Find where the given text appears and provide that cell's center as (X, Y) coordinate. 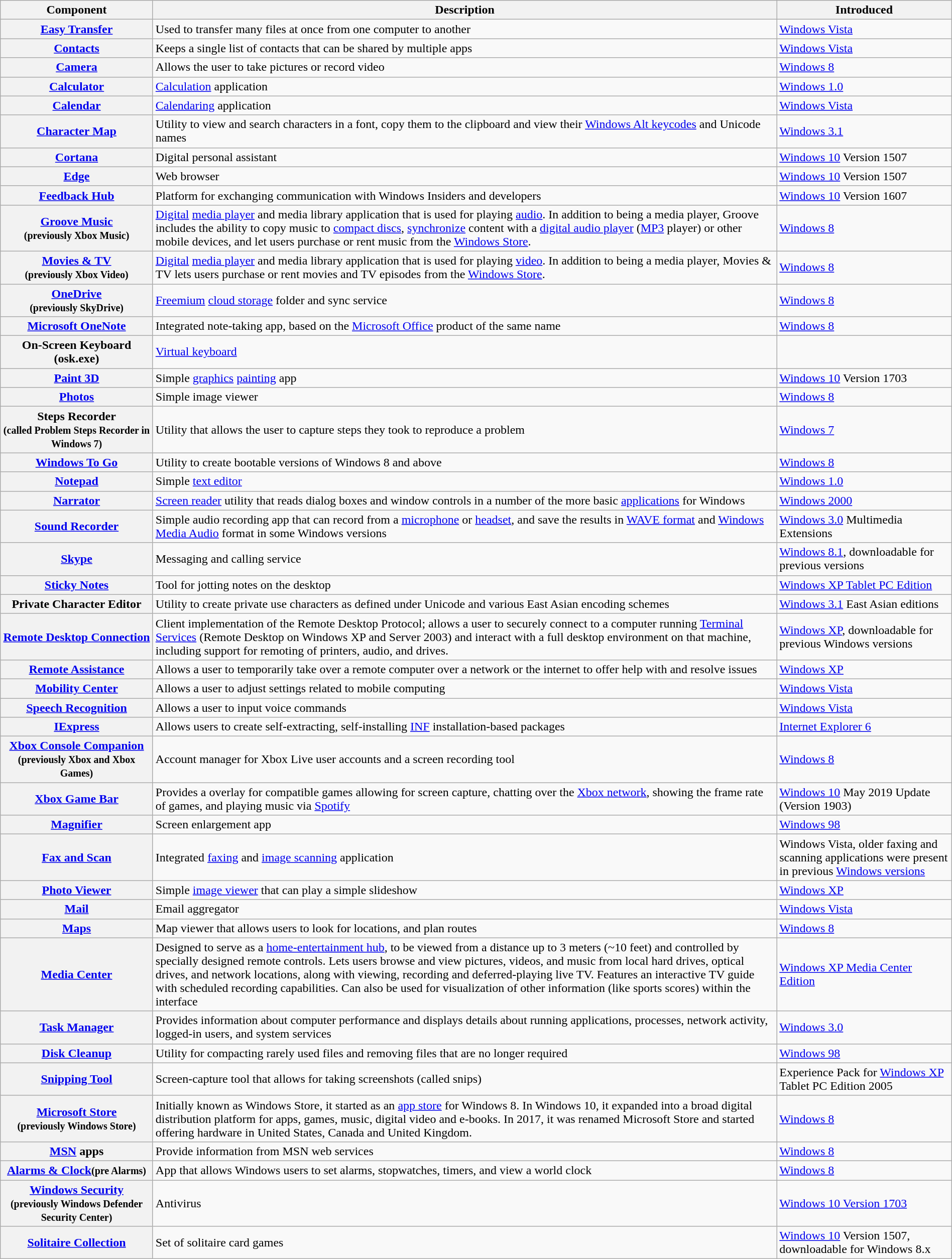
Private Character Editor (77, 604)
Media Center (77, 974)
Windows 2000 (865, 500)
Calendar (77, 105)
Mail (77, 909)
Disk Cleanup (77, 1053)
Antivirus (464, 1203)
Utility that allows the user to capture steps they took to reproduce a problem (464, 430)
Allows users to create self-extracting, self-installing INF installation-based packages (464, 727)
Photos (77, 397)
Easy Transfer (77, 29)
Map viewer that allows users to look for locations, and plan routes (464, 928)
Freemium cloud storage folder and sync service (464, 300)
Windows 8.1, downloadable for previous versions (865, 559)
Windows Vista, older faxing and scanning applications were present in previous Windows versions (865, 857)
MSN apps (77, 1151)
Movies & TV(previously Xbox Video) (77, 267)
Windows 7 (865, 430)
On-Screen Keyboard (osk.exe) (77, 352)
Provide information from MSN web services (464, 1151)
IExpress (77, 727)
Component (77, 10)
Solitaire Collection (77, 1243)
Integrated note-taking app, based on the Microsoft Office product of the same name (464, 326)
Edge (77, 176)
Windows 10 Version 1607 (865, 195)
Camera (77, 67)
Windows 10 Version 1507, downloadable for Windows 8.x (865, 1243)
Windows 3.0 Multimedia Extensions (865, 526)
Calendaring application (464, 105)
Calculator (77, 86)
Xbox Console Companion(previously Xbox and Xbox Games) (77, 760)
Xbox Game Bar (77, 799)
Simple image viewer that can play a simple slideshow (464, 890)
Groove Music(previously Xbox Music) (77, 228)
Contacts (77, 48)
Description (464, 10)
Alarms & Clock(pre Alarms) (77, 1170)
Photo Viewer (77, 890)
Web browser (464, 176)
Narrator (77, 500)
Allows a user to adjust settings related to mobile computing (464, 688)
Windows 3.1 (865, 132)
Simple graphics painting app (464, 378)
Magnifier (77, 825)
Windows XP, downloadable for previous Windows versions (865, 637)
Screen reader utility that reads dialog boxes and window controls in a number of the more basic applications for Windows (464, 500)
Remote Desktop Connection (77, 637)
Calculation application (464, 86)
Digital personal assistant (464, 157)
Allows the user to take pictures or record video (464, 67)
Windows XP Tablet PC Edition (865, 585)
Utility to view and search characters in a font, copy them to the clipboard and view their Windows Alt keycodes and Unicode names (464, 132)
Sound Recorder (77, 526)
Simple text editor (464, 481)
Snipping Tool (77, 1079)
Microsoft OneNote (77, 326)
Utility to create bootable versions of Windows 8 and above (464, 462)
Task Manager (77, 1027)
Platform for exchanging communication with Windows Insiders and developers (464, 195)
Messaging and calling service (464, 559)
Skype (77, 559)
OneDrive(previously SkyDrive) (77, 300)
Simple image viewer (464, 397)
Remote Assistance (77, 669)
Speech Recognition (77, 707)
Paint 3D (77, 378)
Windows 3.1 East Asian editions (865, 604)
Character Map (77, 132)
Windows 3.0 (865, 1027)
Set of solitaire card games (464, 1243)
Experience Pack for Windows XP Tablet PC Edition 2005 (865, 1079)
Screen-capture tool that allows for taking screenshots (called snips) (464, 1079)
Screen enlargement app (464, 825)
Internet Explorer 6 (865, 727)
Fax and Scan (77, 857)
Windows 10 May 2019 Update (Version 1903) (865, 799)
App that allows Windows users to set alarms, stopwatches, timers, and view a world clock (464, 1170)
Allows a user to input voice commands (464, 707)
Cortana (77, 157)
Used to transfer many files at once from one computer to another (464, 29)
Tool for jotting notes on the desktop (464, 585)
Utility to create private use characters as defined under Unicode and various East Asian encoding schemes (464, 604)
Notepad (77, 481)
Email aggregator (464, 909)
Account manager for Xbox Live user accounts and a screen recording tool (464, 760)
Integrated faxing and image scanning application (464, 857)
Virtual keyboard (464, 352)
Feedback Hub (77, 195)
Microsoft Store(previously Windows Store) (77, 1118)
Steps Recorder(called Problem Steps Recorder in Windows 7) (77, 430)
Maps (77, 928)
Windows Security(previously Windows Defender Security Center) (77, 1203)
Allows a user to temporarily take over a remote computer over a network or the internet to offer help with and resolve issues (464, 669)
Utility for compacting rarely used files and removing files that are no longer required (464, 1053)
Keeps a single list of contacts that can be shared by multiple apps (464, 48)
Windows To Go (77, 462)
Introduced (865, 10)
Sticky Notes (77, 585)
Windows XP Media Center Edition (865, 974)
Mobility Center (77, 688)
